Determine the (x, y) coordinate at the center of the cell enclosing the given text.  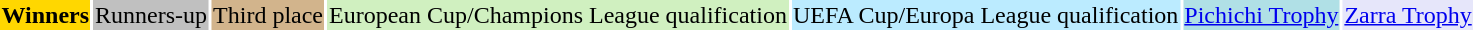
Winners (46, 15)
Zarra Trophy (1408, 15)
European Cup/Champions League qualification (558, 15)
Pichichi Trophy (1262, 15)
Third place (268, 15)
UEFA Cup/Europa League qualification (985, 15)
Runners-up (152, 15)
